Return the (X, Y) coordinate for the center point of the cell that contains the specified text.  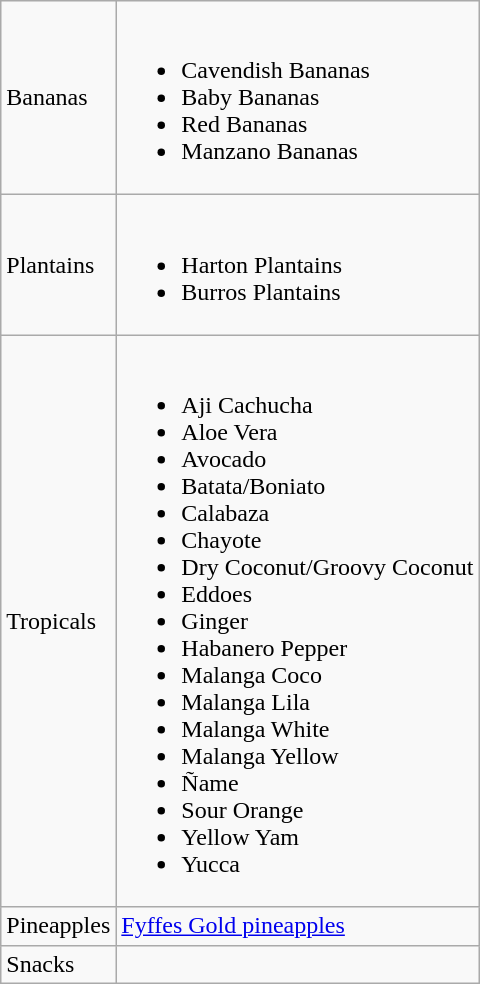
Fyffes Gold pineapples (298, 926)
Snacks (58, 964)
Tropicals (58, 621)
Plantains (58, 265)
Cavendish BananasBaby BananasRed BananasManzano Bananas (298, 98)
Harton PlantainsBurros Plantains (298, 265)
Bananas (58, 98)
Pineapples (58, 926)
